Output the [x, y] coordinate of the center of the cell containing the given text.  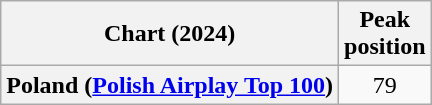
Chart (2024) [170, 34]
Poland (Polish Airplay Top 100) [170, 85]
Peakposition [385, 34]
79 [385, 85]
